Find where the given text appears and provide that cell's center as (x, y) coordinate. 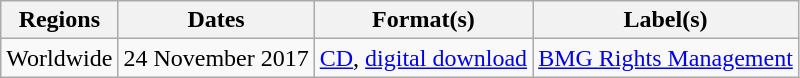
Dates (216, 20)
Regions (60, 20)
24 November 2017 (216, 58)
Worldwide (60, 58)
Format(s) (423, 20)
Label(s) (666, 20)
CD, digital download (423, 58)
BMG Rights Management (666, 58)
